Capture the cell that displays the provided text and extract its (x, y) central coordinate. 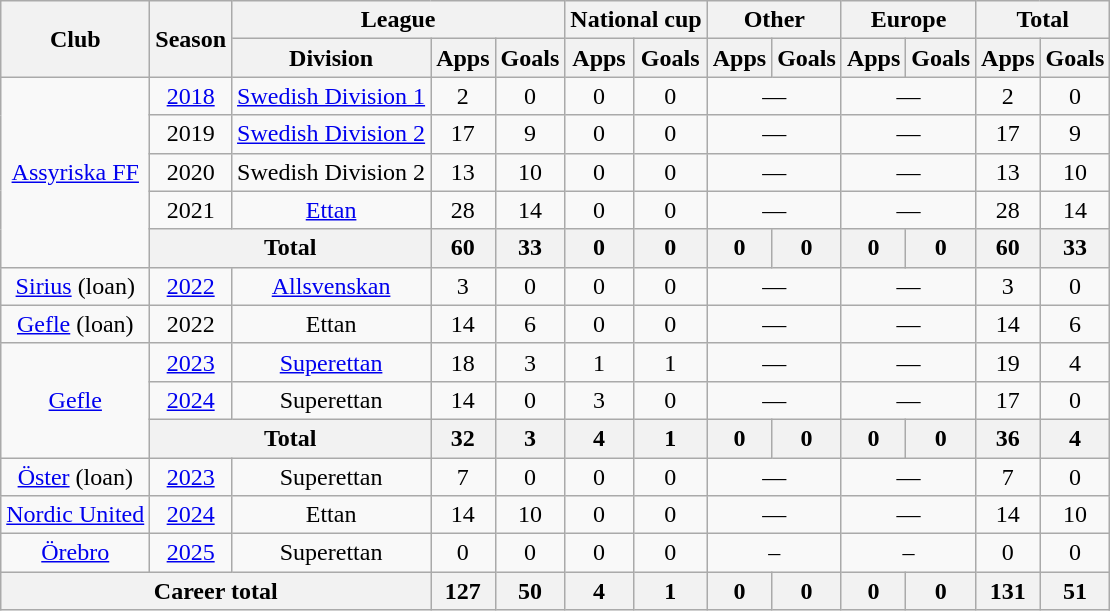
Europe (908, 20)
Nordic United (76, 515)
National cup (636, 20)
Division (332, 58)
2025 (191, 553)
Career total (216, 591)
32 (463, 438)
2019 (191, 134)
2021 (191, 210)
131 (1008, 591)
2018 (191, 96)
19 (1008, 362)
Sirius (loan) (76, 286)
Gefle (loan) (76, 324)
51 (1075, 591)
2020 (191, 172)
50 (530, 591)
Club (76, 39)
Assyriska FF (76, 172)
Gefle (76, 400)
Swedish Division 1 (332, 96)
Allsvenskan (332, 286)
Örebro (76, 553)
36 (1008, 438)
Season (191, 39)
Other (774, 20)
127 (463, 591)
Öster (loan) (76, 477)
League (398, 20)
18 (463, 362)
